Pinpoint the cell where the given text exists, returning its [X, Y] midpoint coordinate. 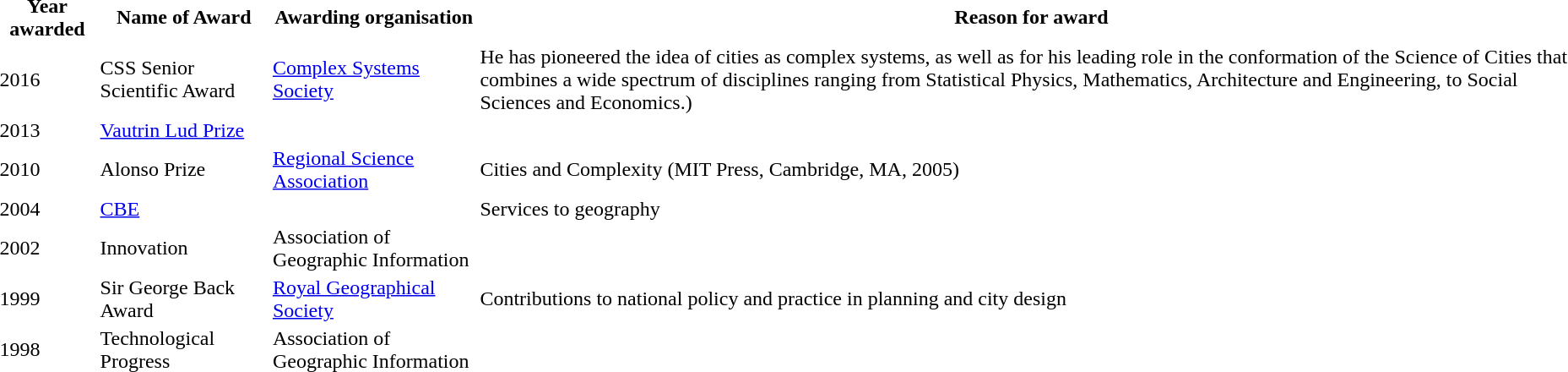
Vautrin Lud Prize [184, 130]
Complex Systems Society [373, 79]
Alonso Prize [184, 169]
Association of Geographic Information [373, 249]
Innovation [184, 249]
CSS Senior Scientific Award [184, 79]
Regional Science Association [373, 169]
Sir George Back Award [184, 299]
Royal Geographical Society [373, 299]
CBE [184, 209]
